Scan for the cell matching the given text and deliver its (X, Y) coordinate at center. 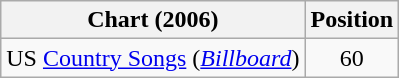
60 (352, 58)
Position (352, 20)
US Country Songs (Billboard) (153, 58)
Chart (2006) (153, 20)
